Search for the cell housing the specified text and yield its (x, y) center coordinate. 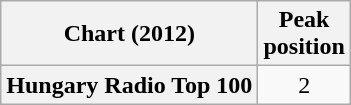
Hungary Radio Top 100 (130, 85)
Chart (2012) (130, 34)
2 (304, 85)
Peakposition (304, 34)
